Return the (X, Y) coordinate for the center point of the cell that contains the specified text.  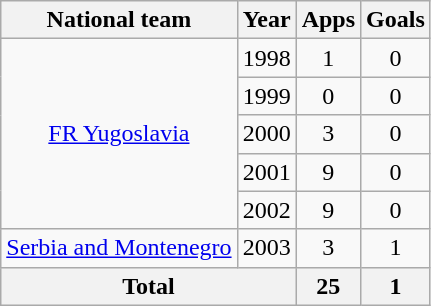
National team (119, 20)
Goals (396, 20)
Serbia and Montenegro (119, 248)
2002 (266, 210)
25 (328, 286)
1999 (266, 96)
2003 (266, 248)
FR Yugoslavia (119, 134)
Year (266, 20)
Total (148, 286)
2001 (266, 172)
2000 (266, 134)
1998 (266, 58)
Apps (328, 20)
